Output the [x, y] coordinate of the center of the cell containing the given text.  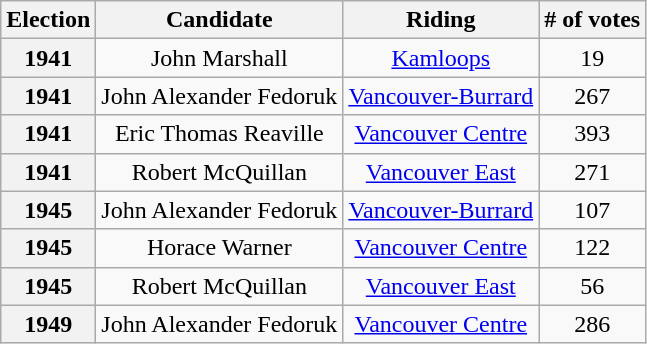
Riding [441, 20]
56 [592, 286]
Horace Warner [220, 248]
286 [592, 324]
122 [592, 248]
John Marshall [220, 58]
1949 [48, 324]
19 [592, 58]
267 [592, 96]
271 [592, 172]
Candidate [220, 20]
107 [592, 210]
Election [48, 20]
# of votes [592, 20]
Kamloops [441, 58]
Eric Thomas Reaville [220, 134]
393 [592, 134]
